Locate the cell with the specified text and output its (x, y) center coordinate. 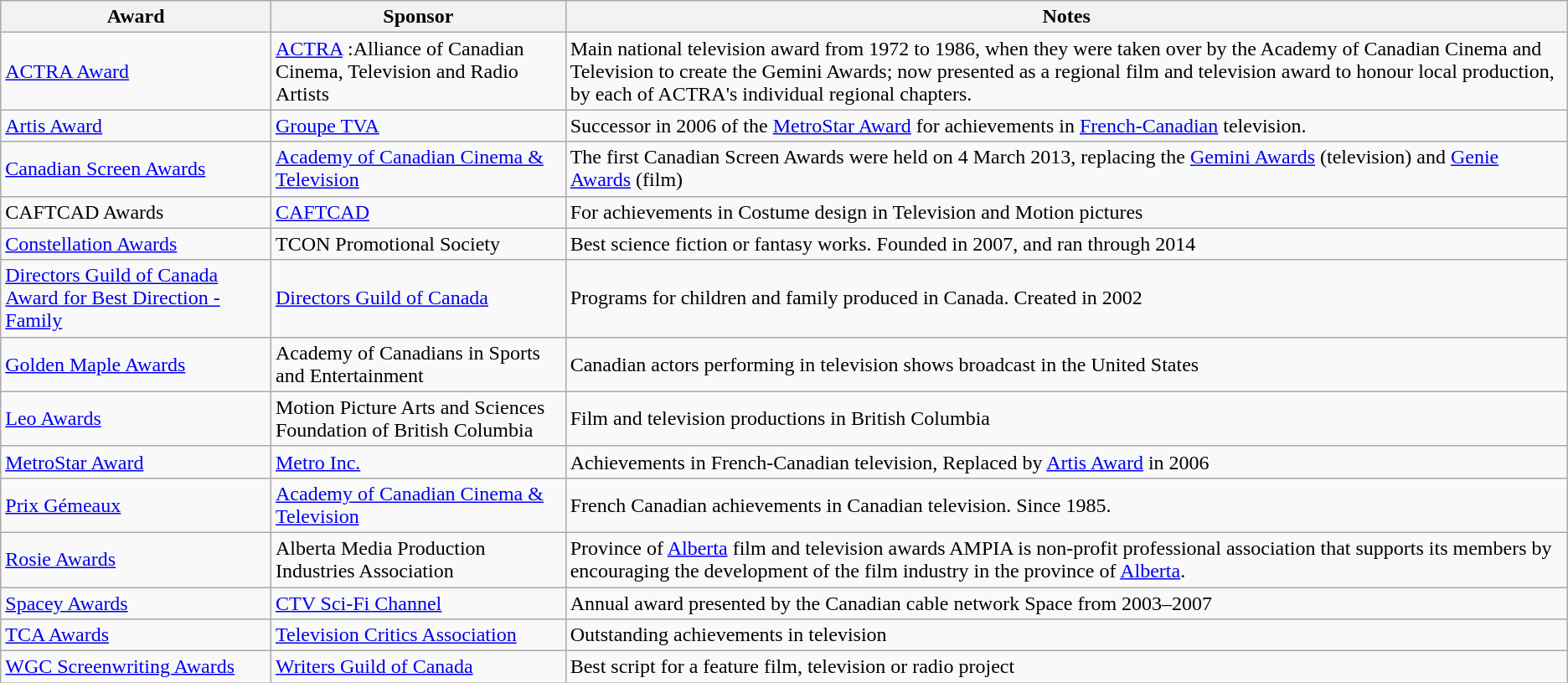
Metro Inc. (418, 462)
Writers Guild of Canada (418, 667)
Programs for children and family produced in Canada. Created in 2002 (1066, 298)
Prix Gémeaux (136, 504)
CAFTCAD Awards (136, 212)
Constellation Awards (136, 244)
Best script for a feature film, television or radio project (1066, 667)
Rosie Awards (136, 560)
Award (136, 17)
Sponsor (418, 17)
Alberta Media Production Industries Association (418, 560)
Canadian Screen Awards (136, 169)
WGC Screenwriting Awards (136, 667)
TCA Awards (136, 635)
Spacey Awards (136, 603)
Achievements in French-Canadian television, Replaced by Artis Award in 2006 (1066, 462)
Groupe TVA (418, 126)
Golden Maple Awards (136, 364)
Notes (1066, 17)
Outstanding achievements in television (1066, 635)
Artis Award (136, 126)
CAFTCAD (418, 212)
Best science fiction or fantasy works. Founded in 2007, and ran through 2014 (1066, 244)
ACTRA Award (136, 71)
Film and television productions in British Columbia (1066, 419)
TCON Promotional Society (418, 244)
Leo Awards (136, 419)
French Canadian achievements in Canadian television. Since 1985. (1066, 504)
Academy of Canadians in Sports and Entertainment (418, 364)
Motion Picture Arts and Sciences Foundation of British Columbia (418, 419)
The first Canadian Screen Awards were held on 4 March 2013, replacing the Gemini Awards (television) and Genie Awards (film) (1066, 169)
For achievements in Costume design in Television and Motion pictures (1066, 212)
Canadian actors performing in television shows broadcast in the United States (1066, 364)
Directors Guild of Canada Award for Best Direction - Family (136, 298)
Television Critics Association (418, 635)
CTV Sci-Fi Channel (418, 603)
Successor in 2006 of the MetroStar Award for achievements in French-Canadian television. (1066, 126)
Annual award presented by the Canadian cable network Space from 2003–2007 (1066, 603)
Directors Guild of Canada (418, 298)
MetroStar Award (136, 462)
ACTRA :Alliance of Canadian Cinema, Television and Radio Artists (418, 71)
